Identify which cell holds the provided text, then report its [x, y] central coordinate. 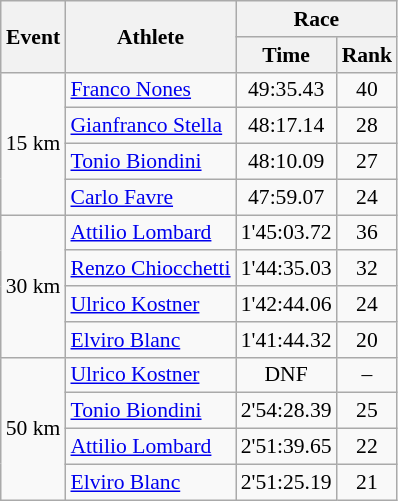
15 km [34, 143]
49:35.43 [286, 90]
Race [317, 19]
1'42:44.06 [286, 304]
22 [368, 447]
Rank [368, 55]
28 [368, 126]
2'54:28.39 [286, 411]
21 [368, 482]
Renzo Chiocchetti [150, 269]
Event [34, 36]
2'51:25.19 [286, 482]
48:10.09 [286, 162]
2'51:39.65 [286, 447]
27 [368, 162]
Time [286, 55]
25 [368, 411]
32 [368, 269]
47:59.07 [286, 197]
Athlete [150, 36]
48:17.14 [286, 126]
1'44:35.03 [286, 269]
20 [368, 340]
30 km [34, 286]
DNF [286, 375]
Gianfranco Stella [150, 126]
50 km [34, 428]
Carlo Favre [150, 197]
36 [368, 233]
1'41:44.32 [286, 340]
– [368, 375]
Franco Nones [150, 90]
40 [368, 90]
1'45:03.72 [286, 233]
